Locate the cell with the specified text and output its (x, y) center coordinate. 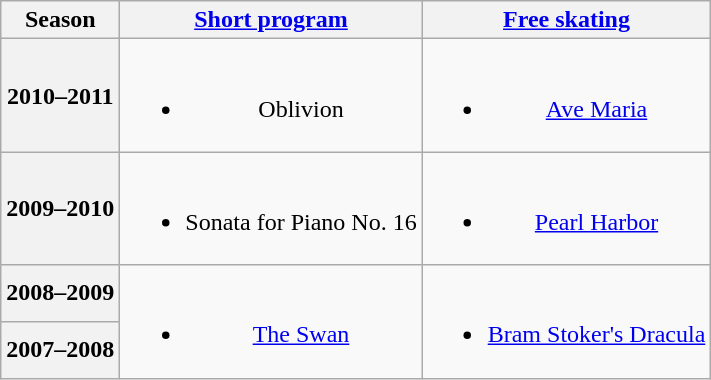
Bram Stoker's Dracula (566, 322)
2008–2009 (60, 294)
The Swan (271, 322)
Pearl Harbor (566, 208)
Free skating (566, 20)
Short program (271, 20)
Ave Maria (566, 96)
2009–2010 (60, 208)
Season (60, 20)
Oblivion (271, 96)
Sonata for Piano No. 16 (271, 208)
2010–2011 (60, 96)
2007–2008 (60, 350)
